Provide the [x, y] coordinate of the cell's center where the given text is located.  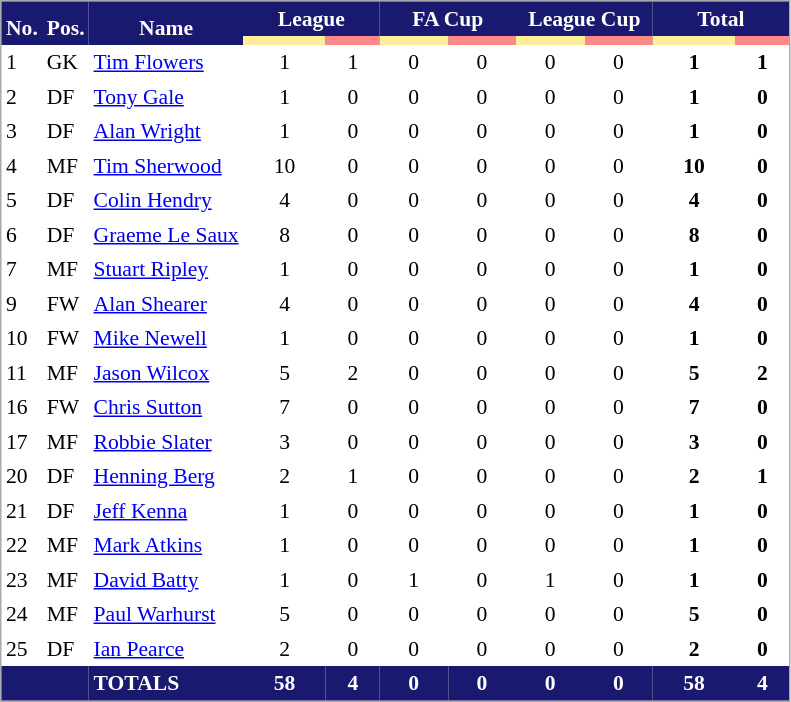
FA Cup [448, 19]
No. [22, 24]
24 [22, 614]
League Cup [584, 19]
Chris Sutton [166, 407]
6 [22, 235]
Jason Wilcox [166, 373]
Stuart Ripley [166, 269]
25 [22, 649]
GK [66, 62]
17 [22, 441]
21 [22, 511]
League [311, 19]
Alan Wright [166, 131]
Mark Atkins [166, 545]
Tim Sherwood [166, 165]
9 [22, 303]
Alan Shearer [166, 303]
11 [22, 373]
TOTALS [166, 683]
Tony Gale [166, 97]
Name [166, 24]
20 [22, 476]
Colin Hendry [166, 200]
Henning Berg [166, 476]
Ian Pearce [166, 649]
Robbie Slater [166, 441]
23 [22, 579]
22 [22, 545]
Graeme Le Saux [166, 235]
16 [22, 407]
David Batty [166, 579]
Mike Newell [166, 338]
Pos. [66, 24]
Jeff Kenna [166, 511]
Tim Flowers [166, 62]
Total [721, 19]
Paul Warhurst [166, 614]
